Search for the cell housing the specified text and yield its (x, y) center coordinate. 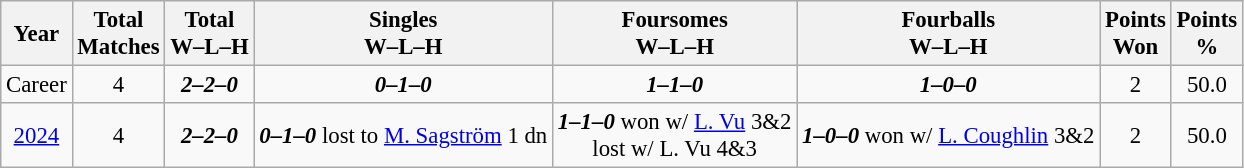
1–1–0 (675, 85)
TotalW–L–H (210, 34)
FourballsW–L–H (948, 34)
1–0–0 (948, 85)
1–0–0 won w/ L. Coughlin 3&2 (948, 136)
TotalMatches (118, 34)
Year (36, 34)
FoursomesW–L–H (675, 34)
1–1–0 won w/ L. Vu 3&2lost w/ L. Vu 4&3 (675, 136)
SinglesW–L–H (404, 34)
PointsWon (1136, 34)
2024 (36, 136)
Points% (1206, 34)
Career (36, 85)
0–1–0 (404, 85)
0–1–0 lost to M. Sagström 1 dn (404, 136)
